Pinpoint the cell where the given text exists, returning its (x, y) midpoint coordinate. 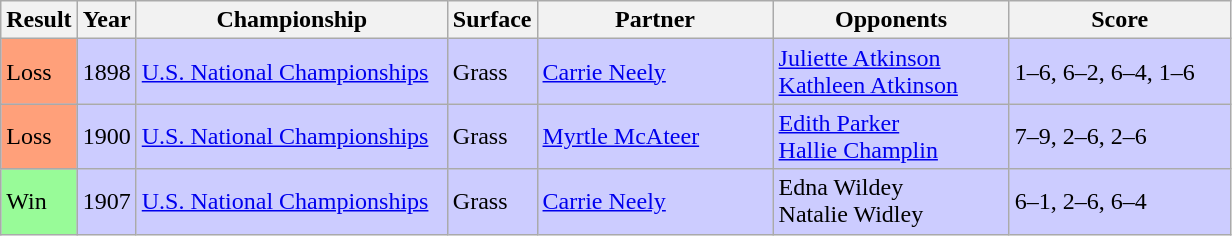
Partner (655, 20)
Year (106, 20)
7–9, 2–6, 2–6 (1120, 136)
1907 (106, 202)
Edith Parker Hallie Champlin (891, 136)
1898 (106, 72)
Result (39, 20)
Juliette Atkinson Kathleen Atkinson (891, 72)
Opponents (891, 20)
Championship (292, 20)
Myrtle McAteer (655, 136)
1900 (106, 136)
Surface (492, 20)
Win (39, 202)
1–6, 6–2, 6–4, 1–6 (1120, 72)
6–1, 2–6, 6–4 (1120, 202)
Score (1120, 20)
Edna Wildey Natalie Widley (891, 202)
